Pinpoint the cell where the given text exists, returning its [x, y] midpoint coordinate. 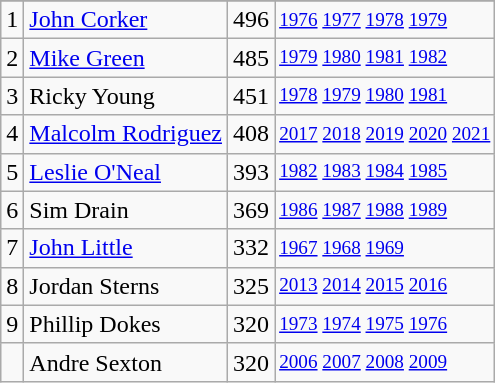
393 [252, 172]
451 [252, 96]
7 [12, 248]
Leslie O'Neal [126, 172]
Sim Drain [126, 210]
Ricky Young [126, 96]
1967 1968 1969 [385, 248]
369 [252, 210]
2013 2014 2015 2016 [385, 286]
1982 1983 1984 1985 [385, 172]
Phillip Dokes [126, 324]
332 [252, 248]
Mike Green [126, 58]
8 [12, 286]
Malcolm Rodriguez [126, 134]
3 [12, 96]
485 [252, 58]
1973 1974 1975 1976 [385, 324]
Andre Sexton [126, 362]
1986 1987 1988 1989 [385, 210]
Jordan Sterns [126, 286]
4 [12, 134]
496 [252, 20]
1976 1977 1978 1979 [385, 20]
325 [252, 286]
9 [12, 324]
1979 1980 1981 1982 [385, 58]
John Corker [126, 20]
5 [12, 172]
1 [12, 20]
2 [12, 58]
John Little [126, 248]
6 [12, 210]
2006 2007 2008 2009 [385, 362]
408 [252, 134]
2017 2018 2019 2020 2021 [385, 134]
1978 1979 1980 1981 [385, 96]
